Provide the [X, Y] coordinate of the cell's center where the given text is located.  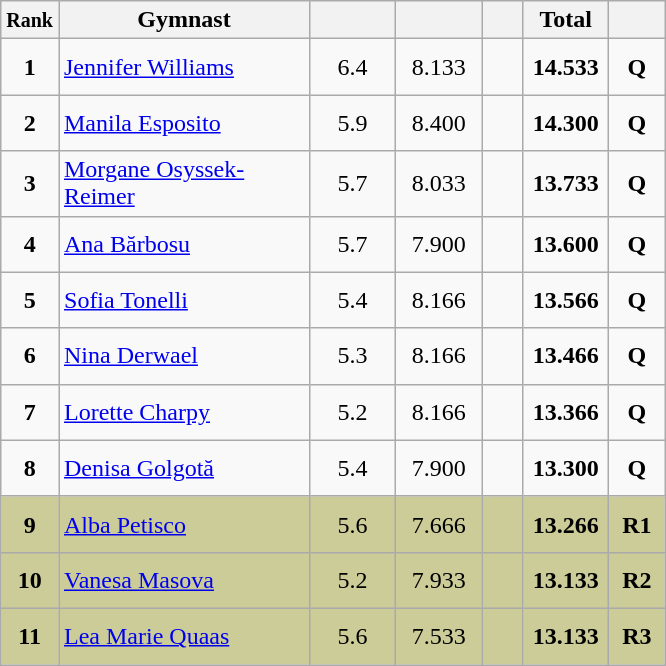
13.733 [566, 184]
11 [30, 636]
Lea Marie Quaas [184, 636]
Nina Derwael [184, 356]
13.566 [566, 300]
4 [30, 244]
Jennifer Williams [184, 67]
2 [30, 123]
8.033 [439, 184]
13.300 [566, 468]
Lorette Charpy [184, 412]
7 [30, 412]
13.366 [566, 412]
R3 [637, 636]
Alba Petisco [184, 524]
Manila Esposito [184, 123]
10 [30, 580]
Denisa Golgotă [184, 468]
7.666 [439, 524]
R2 [637, 580]
5.9 [353, 123]
Vanesa Masova [184, 580]
5.3 [353, 356]
8.400 [439, 123]
7.933 [439, 580]
13.266 [566, 524]
14.300 [566, 123]
5 [30, 300]
Rank [30, 20]
8 [30, 468]
13.466 [566, 356]
8.133 [439, 67]
Morgane Osyssek-Reimer [184, 184]
R1 [637, 524]
Sofia Tonelli [184, 300]
3 [30, 184]
7.533 [439, 636]
Total [566, 20]
1 [30, 67]
6 [30, 356]
13.600 [566, 244]
9 [30, 524]
Ana Bărbosu [184, 244]
Gymnast [184, 20]
14.533 [566, 67]
6.4 [353, 67]
